Capture the cell that displays the provided text and extract its (x, y) central coordinate. 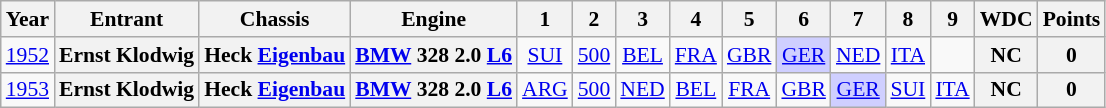
8 (908, 19)
Engine (434, 19)
5 (750, 19)
3 (642, 19)
4 (696, 19)
1952 (28, 55)
Chassis (274, 19)
6 (804, 19)
Entrant (126, 19)
ARG (545, 90)
9 (952, 19)
2 (594, 19)
WDC (1006, 19)
7 (858, 19)
1953 (28, 90)
1 (545, 19)
Year (28, 19)
Points (1072, 19)
